Detect which cell encompasses the target text, then output its (X, Y) center coordinate. 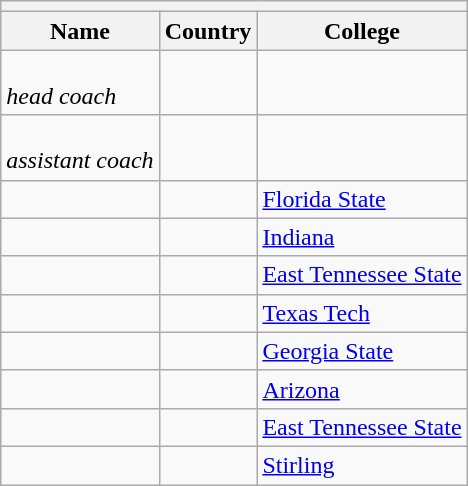
Country (208, 31)
Georgia State (362, 351)
Name (80, 31)
College (362, 31)
head coach (80, 82)
Florida State (362, 199)
assistant coach (80, 148)
Arizona (362, 389)
Texas Tech (362, 313)
Stirling (362, 465)
Indiana (362, 237)
